From the cell containing the given text, extract its center point as (X, Y) coordinate. 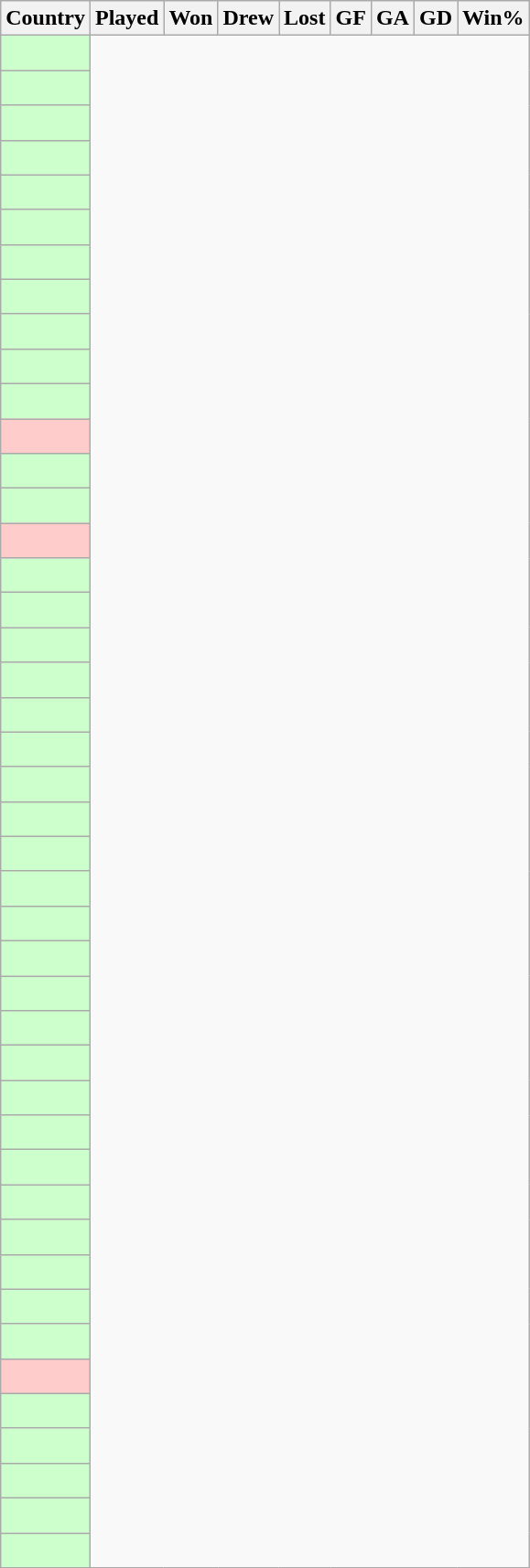
Played (126, 18)
GA (392, 18)
Lost (305, 18)
Country (46, 18)
Drew (249, 18)
GF (351, 18)
GD (436, 18)
Win% (494, 18)
Won (190, 18)
